Determine the (x, y) coordinate at the center of the cell enclosing the given text.  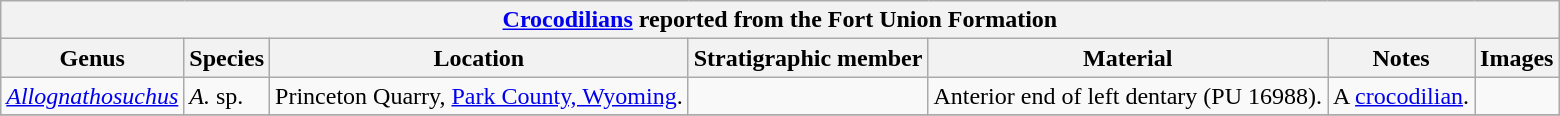
Anterior end of left dentary (PU 16988). (1128, 96)
Genus (92, 58)
Location (480, 58)
A crocodilian. (1402, 96)
Stratigraphic member (808, 58)
A. sp. (227, 96)
Notes (1402, 58)
Crocodilians reported from the Fort Union Formation (780, 20)
Allognathosuchus (92, 96)
Princeton Quarry, Park County, Wyoming. (480, 96)
Images (1517, 58)
Species (227, 58)
Material (1128, 58)
